From the cell containing the given text, extract its center point as (x, y) coordinate. 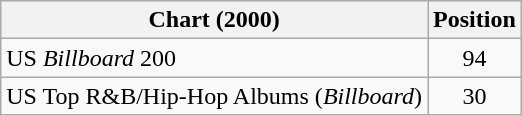
94 (475, 58)
Chart (2000) (214, 20)
US Top R&B/Hip-Hop Albums (Billboard) (214, 96)
US Billboard 200 (214, 58)
Position (475, 20)
30 (475, 96)
